Return [x, y] of the center of cell containing provided text 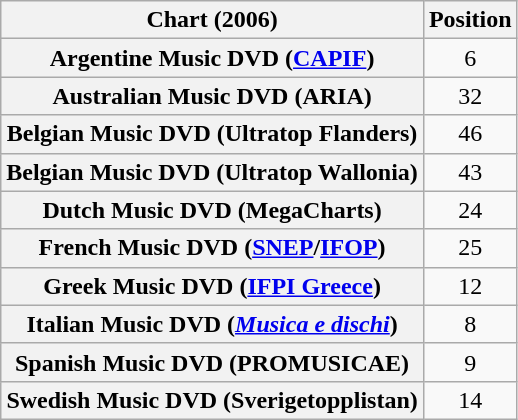
Belgian Music DVD (Ultratop Flanders) [212, 134]
Spanish Music DVD (PROMUSICAE) [212, 362]
6 [470, 58]
9 [470, 362]
24 [470, 210]
25 [470, 248]
Greek Music DVD (IFPI Greece) [212, 286]
43 [470, 172]
Argentine Music DVD (CAPIF) [212, 58]
8 [470, 324]
12 [470, 286]
Dutch Music DVD (MegaCharts) [212, 210]
Belgian Music DVD (Ultratop Wallonia) [212, 172]
14 [470, 400]
Italian Music DVD (Musica e dischi) [212, 324]
46 [470, 134]
Chart (2006) [212, 20]
Position [470, 20]
32 [470, 96]
Australian Music DVD (ARIA) [212, 96]
French Music DVD (SNEP/IFOP) [212, 248]
Swedish Music DVD (Sverigetopplistan) [212, 400]
